Output the (x, y) coordinate of the center of the cell containing the given text.  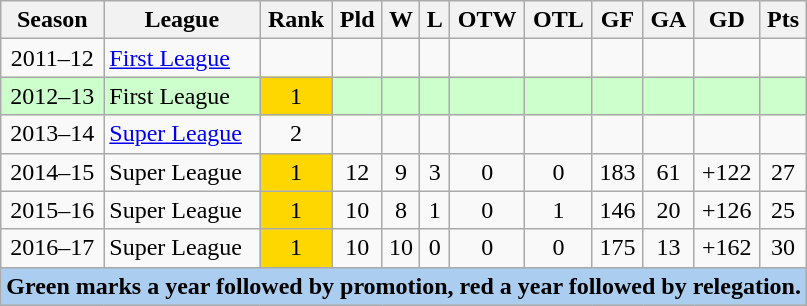
2016–17 (52, 248)
W (401, 20)
GF (618, 20)
OTW (487, 20)
GA (668, 20)
Pts (784, 20)
3 (434, 172)
League (182, 20)
20 (668, 210)
146 (618, 210)
GD (727, 20)
30 (784, 248)
2013–14 (52, 134)
2014–15 (52, 172)
2012–13 (52, 96)
183 (618, 172)
+162 (727, 248)
27 (784, 172)
OTL (558, 20)
2015–16 (52, 210)
Green marks a year followed by promotion, red a year followed by relegation. (404, 286)
2011–12 (52, 58)
8 (401, 210)
9 (401, 172)
2 (296, 134)
175 (618, 248)
Pld (357, 20)
13 (668, 248)
Season (52, 20)
L (434, 20)
Rank (296, 20)
61 (668, 172)
25 (784, 210)
+126 (727, 210)
+122 (727, 172)
12 (357, 172)
